Locate the cell with the specified text and output its [x, y] center coordinate. 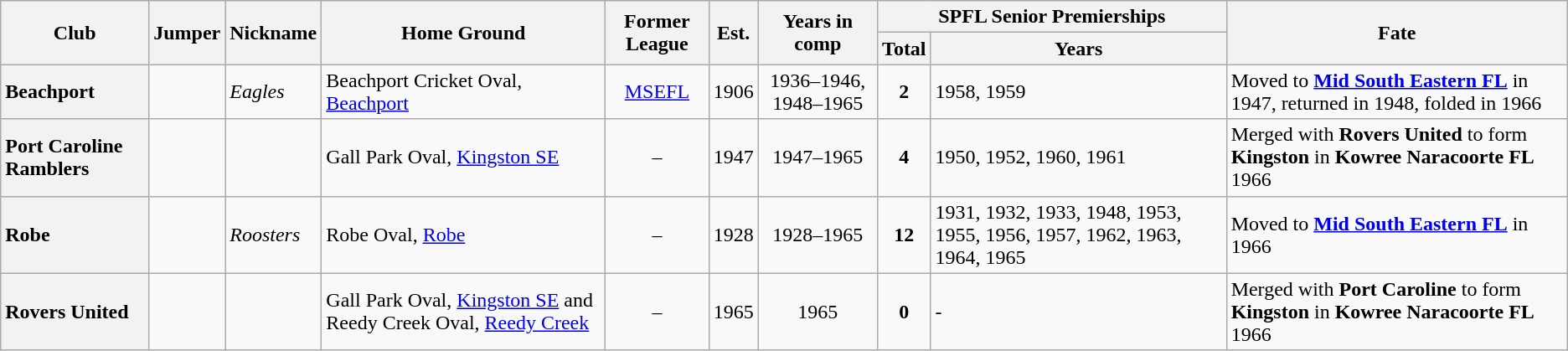
12 [905, 235]
1950, 1952, 1960, 1961 [1079, 157]
- [1079, 312]
Rovers United [75, 312]
2 [905, 92]
1936–1946, 1948–1965 [818, 92]
Home Ground [464, 33]
Est. [734, 33]
4 [905, 157]
Eagles [273, 92]
1947–1965 [818, 157]
Port Caroline Ramblers [75, 157]
Robe Oval, Robe [464, 235]
Club [75, 33]
Beachport Cricket Oval, Beachport [464, 92]
Years in comp [818, 33]
Moved to Mid South Eastern FL in 1947, returned in 1948, folded in 1966 [1397, 92]
1958, 1959 [1079, 92]
MSEFL [657, 92]
Gall Park Oval, Kingston SE [464, 157]
Gall Park Oval, Kingston SE and Reedy Creek Oval, Reedy Creek [464, 312]
1906 [734, 92]
SPFL Senior Premierships [1052, 17]
Merged with Port Caroline to form Kingston in Kowree Naracoorte FL 1966 [1397, 312]
1928–1965 [818, 235]
1931, 1932, 1933, 1948, 1953, 1955, 1956, 1957, 1962, 1963, 1964, 1965 [1079, 235]
Beachport [75, 92]
Merged with Rovers United to form Kingston in Kowree Naracoorte FL 1966 [1397, 157]
Former League [657, 33]
Robe [75, 235]
Nickname [273, 33]
Total [905, 49]
Moved to Mid South Eastern FL in 1966 [1397, 235]
Fate [1397, 33]
Years [1079, 49]
Roosters [273, 235]
Jumper [188, 33]
1947 [734, 157]
1928 [734, 235]
0 [905, 312]
